Output the [X, Y] coordinate of the center of the cell containing the given text.  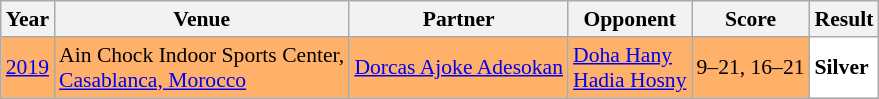
Silver [844, 68]
Opponent [630, 19]
Result [844, 19]
Doha Hany Hadia Hosny [630, 68]
Partner [458, 19]
Venue [202, 19]
2019 [28, 68]
9–21, 16–21 [751, 68]
Dorcas Ajoke Adesokan [458, 68]
Score [751, 19]
Ain Chock Indoor Sports Center,Casablanca, Morocco [202, 68]
Year [28, 19]
